Extract the (X, Y) coordinate from the center of the cell holding the provided text.  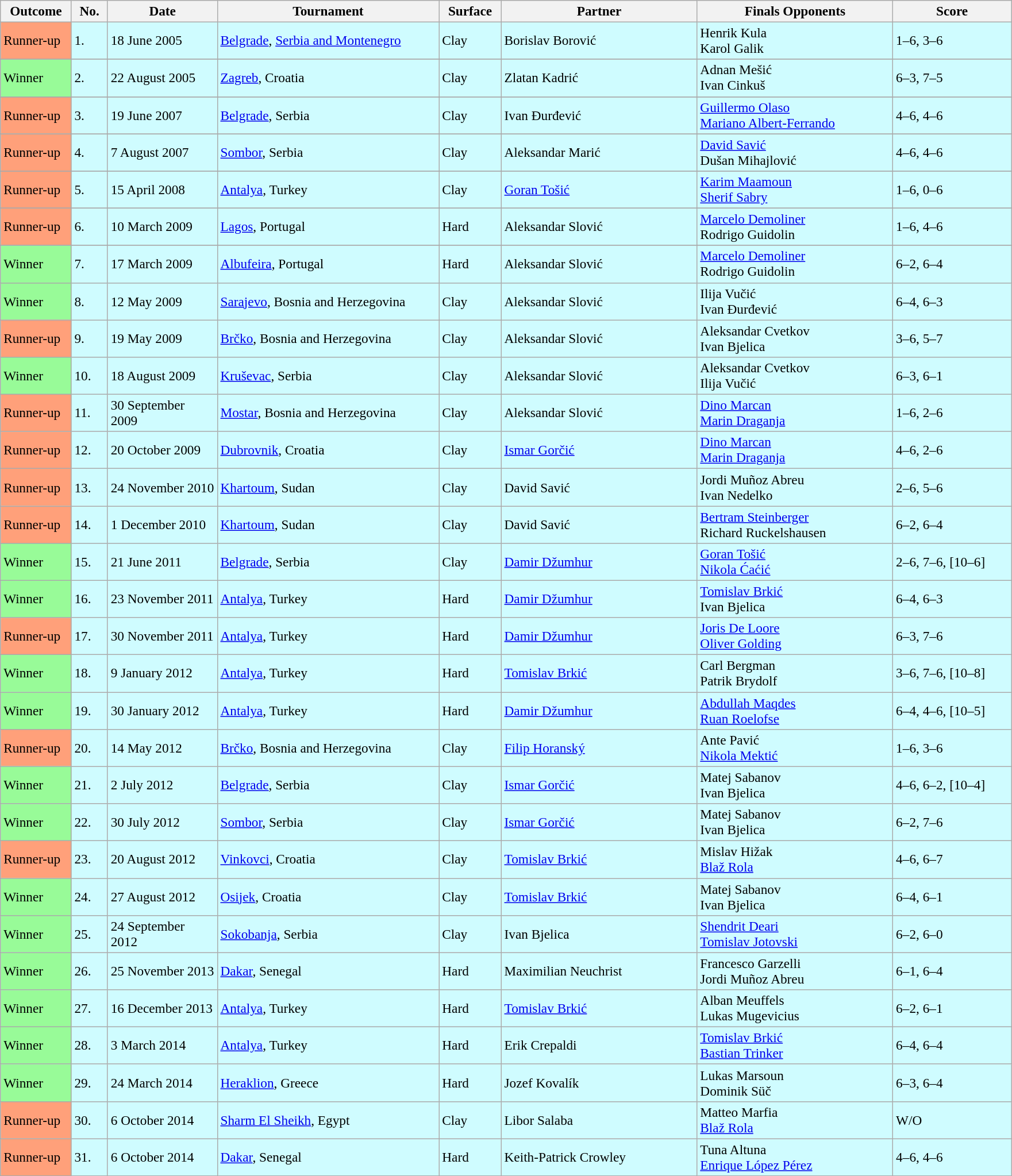
Zagreb, Croatia (328, 78)
Mislav Hižak Blaž Rola (795, 859)
Osijek, Croatia (328, 896)
9. (90, 338)
Matteo Marfia Blaž Rola (795, 1120)
Vinkovci, Croatia (328, 859)
Heraklion, Greece (328, 1082)
Partner (599, 11)
18 August 2009 (162, 376)
13. (90, 487)
25 November 2013 (162, 971)
30 January 2012 (162, 710)
12 May 2009 (162, 301)
19 May 2009 (162, 338)
28. (90, 1046)
21 June 2011 (162, 562)
18. (90, 673)
23. (90, 859)
7. (90, 264)
3–6, 5–7 (952, 338)
4–6, 6–2, [10–4] (952, 785)
Alban Meuffels Lukas Mugevicius (795, 1008)
Aleksandar Marić (599, 152)
Jordi Muñoz Abreu Ivan Nedelko (795, 487)
6–2, 6–0 (952, 934)
30 July 2012 (162, 822)
9 January 2012 (162, 673)
No. (90, 11)
Tournament (328, 11)
Bertram Steinberger Richard Ruckelshausen (795, 524)
30 September 2009 (162, 412)
22. (90, 822)
3. (90, 115)
Lagos, Portugal (328, 226)
1–6, 4–6 (952, 226)
6–3, 6–1 (952, 376)
1–6, 2–6 (952, 412)
6–2, 6–1 (952, 1008)
6–3, 7–6 (952, 637)
Sharm El Sheikh, Egypt (328, 1120)
Mostar, Bosnia and Herzegovina (328, 412)
25. (90, 934)
7 August 2007 (162, 152)
24 November 2010 (162, 487)
Shendrit Deari Tomislav Jotovski (795, 934)
Sokobanja, Serbia (328, 934)
Ilija Vučić Ivan Đurđević (795, 301)
Tomislav Brkić Ivan Bjelica (795, 599)
Adnan Mešić Ivan Cinkuš (795, 78)
30 November 2011 (162, 637)
David Savić Dušan Mihajlović (795, 152)
4–6, 2–6 (952, 450)
Guillermo Olaso Mariano Albert-Ferrando (795, 115)
Francesco Garzelli Jordi Muñoz Abreu (795, 971)
30. (90, 1120)
Henrik Kula Karol Galik (795, 40)
Carl Bergman Patrik Brydolf (795, 673)
Score (952, 11)
1–6, 0–6 (952, 190)
19. (90, 710)
4–6, 6–7 (952, 859)
Karim Maamoun Sherif Sabry (795, 190)
2. (90, 78)
W/O (952, 1120)
11. (90, 412)
5. (90, 190)
3–6, 7–6, [10–8] (952, 673)
Borislav Borović (599, 40)
Surface (470, 11)
Tuna Altuna Enrique López Pérez (795, 1157)
27. (90, 1008)
Joris De Loore Oliver Golding (795, 637)
Dubrovnik, Croatia (328, 450)
4. (90, 152)
Lukas Marsoun Dominik Süč (795, 1082)
6–4, 4–6, [10–5] (952, 710)
Aleksandar Cvetkov Ivan Bjelica (795, 338)
Erik Crepaldi (599, 1046)
29. (90, 1082)
18 June 2005 (162, 40)
10 March 2009 (162, 226)
24 March 2014 (162, 1082)
23 November 2011 (162, 599)
6–1, 6–4 (952, 971)
14. (90, 524)
15 April 2008 (162, 190)
17. (90, 637)
12. (90, 450)
Aleksandar Cvetkov Ilija Vučić (795, 376)
22 August 2005 (162, 78)
Outcome (36, 11)
3 March 2014 (162, 1046)
Zlatan Kadrić (599, 78)
14 May 2012 (162, 748)
10. (90, 376)
Date (162, 11)
Ante Pavić Nikola Mektić (795, 748)
24 September 2012 (162, 934)
Keith-Patrick Crowley (599, 1157)
16. (90, 599)
Tomislav Brkić Bastian Trinker (795, 1046)
Kruševac, Serbia (328, 376)
6–3, 7–5 (952, 78)
20. (90, 748)
Albufeira, Portugal (328, 264)
6–2, 7–6 (952, 822)
21. (90, 785)
24. (90, 896)
20 August 2012 (162, 859)
Libor Salaba (599, 1120)
16 December 2013 (162, 1008)
Goran Tošić (599, 190)
1. (90, 40)
Goran Tošić Nikola Ćaćić (795, 562)
19 June 2007 (162, 115)
17 March 2009 (162, 264)
6–4, 6–4 (952, 1046)
6–4, 6–1 (952, 896)
Filip Horanský (599, 748)
20 October 2009 (162, 450)
31. (90, 1157)
15. (90, 562)
2 July 2012 (162, 785)
6. (90, 226)
Maximilian Neuchrist (599, 971)
1 December 2010 (162, 524)
Ivan Bjelica (599, 934)
2–6, 7–6, [10–6] (952, 562)
Abdullah Maqdes Ruan Roelofse (795, 710)
8. (90, 301)
Ivan Đurđević (599, 115)
Belgrade, Serbia and Montenegro (328, 40)
Sarajevo, Bosnia and Herzegovina (328, 301)
2–6, 5–6 (952, 487)
26. (90, 971)
27 August 2012 (162, 896)
Jozef Kovalík (599, 1082)
Finals Opponents (795, 11)
6–3, 6–4 (952, 1082)
